Detect which cell encompasses the target text, then output its [X, Y] center coordinate. 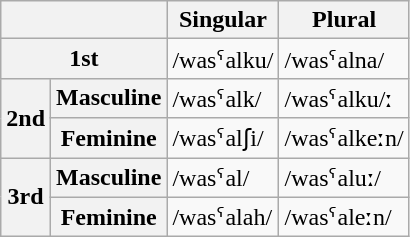
2nd [26, 118]
/wasˤalna/ [344, 59]
/wasˤaluː/ [344, 178]
/wasˤalk/ [223, 98]
/wasˤaleːn/ [344, 217]
1st [84, 59]
/wasˤalkeːn/ [344, 138]
/wasˤalah/ [223, 217]
3rd [26, 198]
Singular [223, 20]
/wasˤalʃi/ [223, 138]
Plural [344, 20]
/wasˤalku/ː [344, 98]
/wasˤal/ [223, 178]
/wasˤalku/ [223, 59]
